Find where the given text appears and provide that cell's center as [x, y] coordinate. 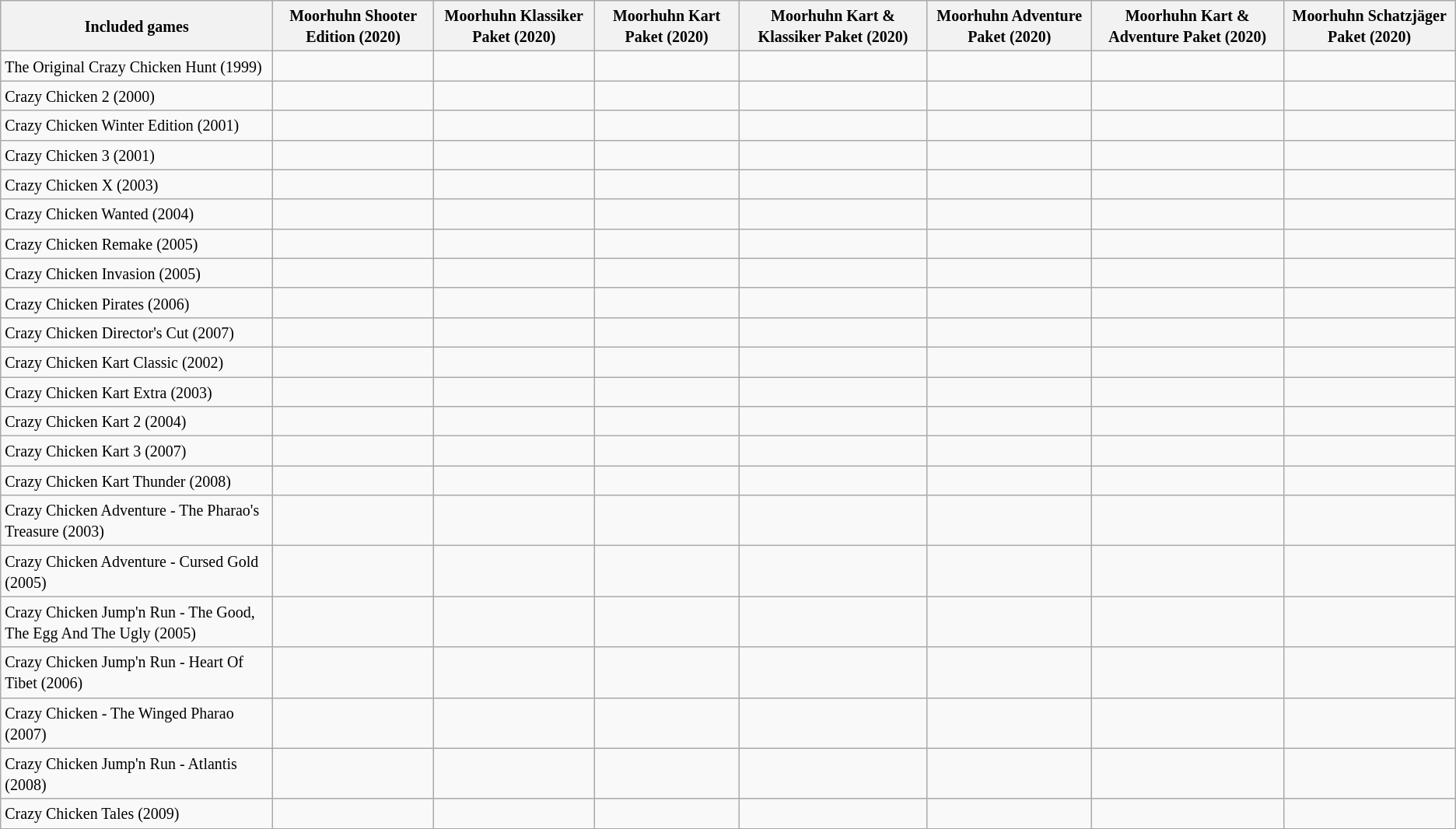
Crazy Chicken Kart 2 (2004) [137, 421]
Moorhuhn Schatzjäger Paket (2020) [1369, 26]
Crazy Chicken Winter Edition (2001) [137, 125]
Crazy Chicken 3 (2001) [137, 155]
Crazy Chicken Kart Extra (2003) [137, 391]
Crazy Chicken Remake (2005) [137, 243]
Crazy Chicken Kart Thunder (2008) [137, 481]
Crazy Chicken Jump'n Run - Heart Of Tibet (2006) [137, 672]
Crazy Chicken Invasion (2005) [137, 273]
Crazy Chicken Adventure - The Pharao's Treasure (2003) [137, 521]
Moorhuhn Klassiker Paket (2020) [513, 26]
Crazy Chicken Adventure - Cursed Gold (2005) [137, 571]
Crazy Chicken Jump'n Run - The Good, The Egg And The Ugly (2005) [137, 622]
Crazy Chicken X (2003) [137, 184]
Crazy Chicken Director's Cut (2007) [137, 332]
Crazy Chicken Kart 3 (2007) [137, 451]
Crazy Chicken - The Winged Pharao (2007) [137, 723]
Crazy Chicken Wanted (2004) [137, 214]
Included games [137, 26]
Moorhuhn Kart & Klassiker Paket (2020) [833, 26]
Moorhuhn Adventure Paket (2020) [1010, 26]
Moorhuhn Kart Paket (2020) [667, 26]
Crazy Chicken Tales (2009) [137, 813]
Crazy Chicken Kart Classic (2002) [137, 362]
Crazy Chicken Jump'n Run - Atlantis (2008) [137, 773]
Crazy Chicken 2 (2000) [137, 96]
Crazy Chicken Pirates (2006) [137, 303]
Moorhuhn Shooter Edition (2020) [353, 26]
Moorhuhn Kart & Adventure Paket (2020) [1187, 26]
The Original Crazy Chicken Hunt (1999) [137, 66]
